Identify which cell holds the provided text, then report its [x, y] central coordinate. 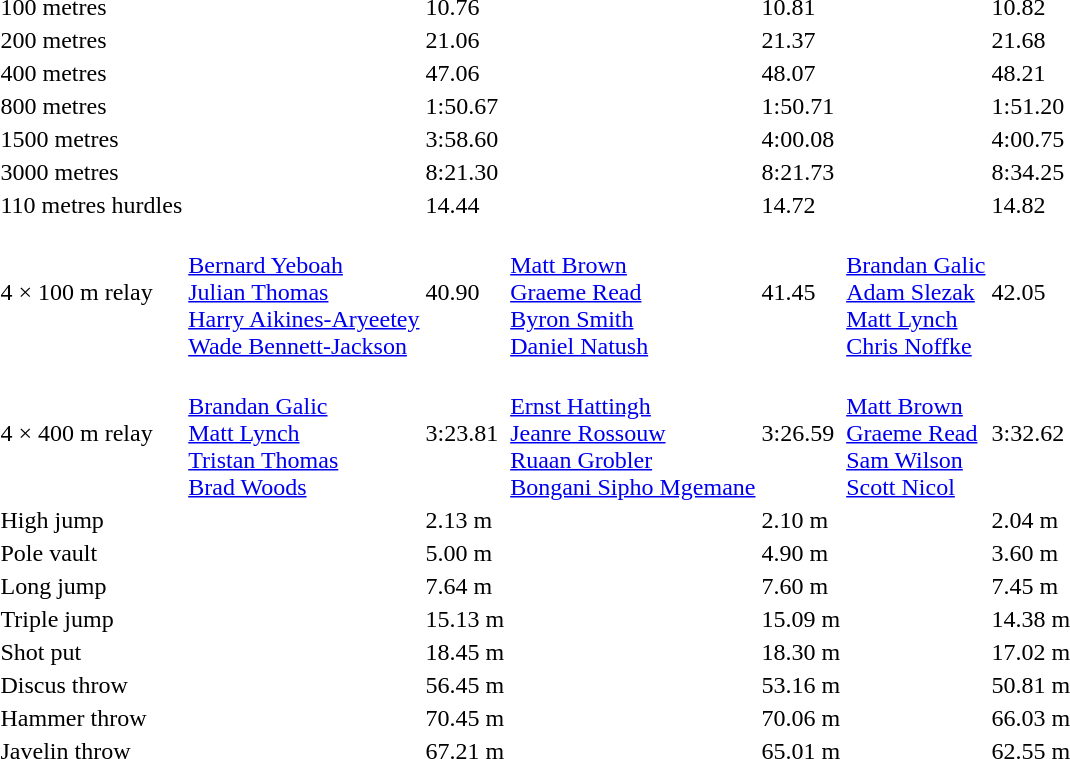
Bernard YeboahJulian ThomasHarry Aikines-AryeeteyWade Bennett-Jackson [304, 292]
15.09 m [801, 619]
3:58.60 [465, 139]
2.13 m [465, 520]
18.30 m [801, 652]
1:50.67 [465, 106]
5.00 m [465, 553]
70.45 m [465, 718]
14.44 [465, 205]
Ernst HattinghJeanre RossouwRuaan GroblerBongani Sipho Mgemane [633, 433]
21.37 [801, 40]
4.90 m [801, 553]
2.10 m [801, 520]
3:26.59 [801, 433]
3:23.81 [465, 433]
Matt BrownGraeme ReadByron SmithDaniel Natush [633, 292]
48.07 [801, 73]
8:21.30 [465, 172]
Brandan GalicMatt LynchTristan ThomasBrad Woods [304, 433]
4:00.08 [801, 139]
47.06 [465, 73]
7.64 m [465, 586]
8:21.73 [801, 172]
70.06 m [801, 718]
1:50.71 [801, 106]
Matt BrownGraeme ReadSam WilsonScott Nicol [916, 433]
18.45 m [465, 652]
7.60 m [801, 586]
Brandan GalicAdam SlezakMatt LynchChris Noffke [916, 292]
14.72 [801, 205]
56.45 m [465, 685]
41.45 [801, 292]
15.13 m [465, 619]
21.06 [465, 40]
53.16 m [801, 685]
40.90 [465, 292]
